Provide the (X, Y) coordinate of the cell's center where the given text is located.  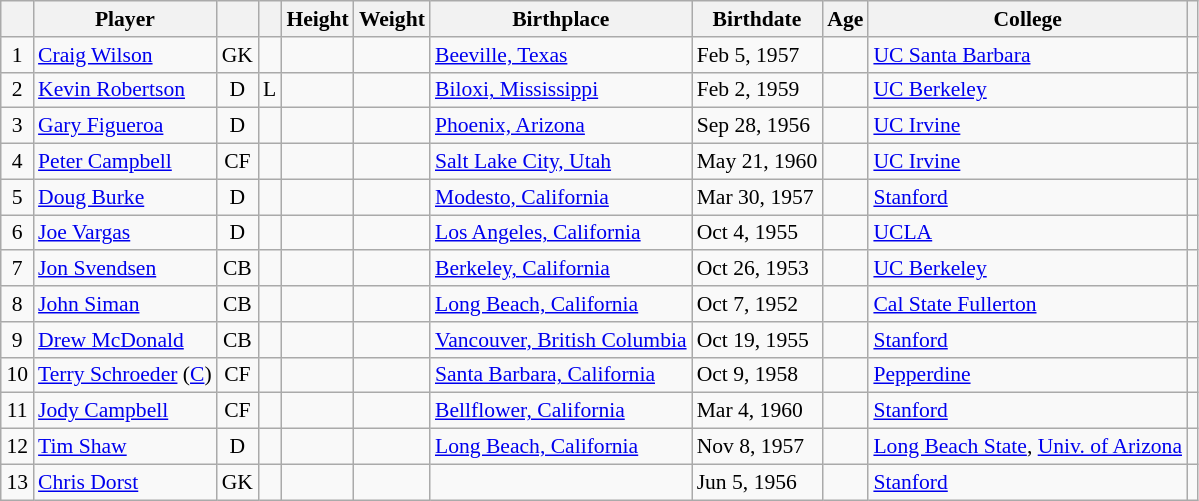
Joe Vargas (125, 233)
9 (17, 340)
Long Beach State, Univ. of Arizona (1028, 447)
Los Angeles, California (561, 233)
Mar 30, 1957 (758, 197)
Nov 8, 1957 (758, 447)
Doug Burke (125, 197)
Modesto, California (561, 197)
Santa Barbara, California (561, 375)
Jody Campbell (125, 411)
5 (17, 197)
Cal State Fullerton (1028, 304)
1 (17, 55)
Kevin Robertson (125, 90)
Birthplace (561, 19)
11 (17, 411)
Salt Lake City, Utah (561, 162)
Craig Wilson (125, 55)
7 (17, 269)
College (1028, 19)
May 21, 1960 (758, 162)
Vancouver, British Columbia (561, 340)
Age (845, 19)
Oct 7, 1952 (758, 304)
Oct 19, 1955 (758, 340)
Oct 26, 1953 (758, 269)
Gary Figueroa (125, 126)
Oct 9, 1958 (758, 375)
Bellflower, California (561, 411)
10 (17, 375)
Mar 4, 1960 (758, 411)
UCLA (1028, 233)
Tim Shaw (125, 447)
Feb 2, 1959 (758, 90)
Jon Svendsen (125, 269)
Biloxi, Mississippi (561, 90)
Beeville, Texas (561, 55)
Oct 4, 1955 (758, 233)
6 (17, 233)
Peter Campbell (125, 162)
Terry Schroeder (C) (125, 375)
Player (125, 19)
Jun 5, 1956 (758, 482)
8 (17, 304)
Feb 5, 1957 (758, 55)
12 (17, 447)
L (270, 90)
Weight (392, 19)
UC Santa Barbara (1028, 55)
Height (317, 19)
13 (17, 482)
Drew McDonald (125, 340)
Birthdate (758, 19)
Sep 28, 1956 (758, 126)
Berkeley, California (561, 269)
Pepperdine (1028, 375)
3 (17, 126)
4 (17, 162)
John Siman (125, 304)
2 (17, 90)
Chris Dorst (125, 482)
Phoenix, Arizona (561, 126)
